Return the (x, y) coordinate for the center point of the cell that contains the specified text.  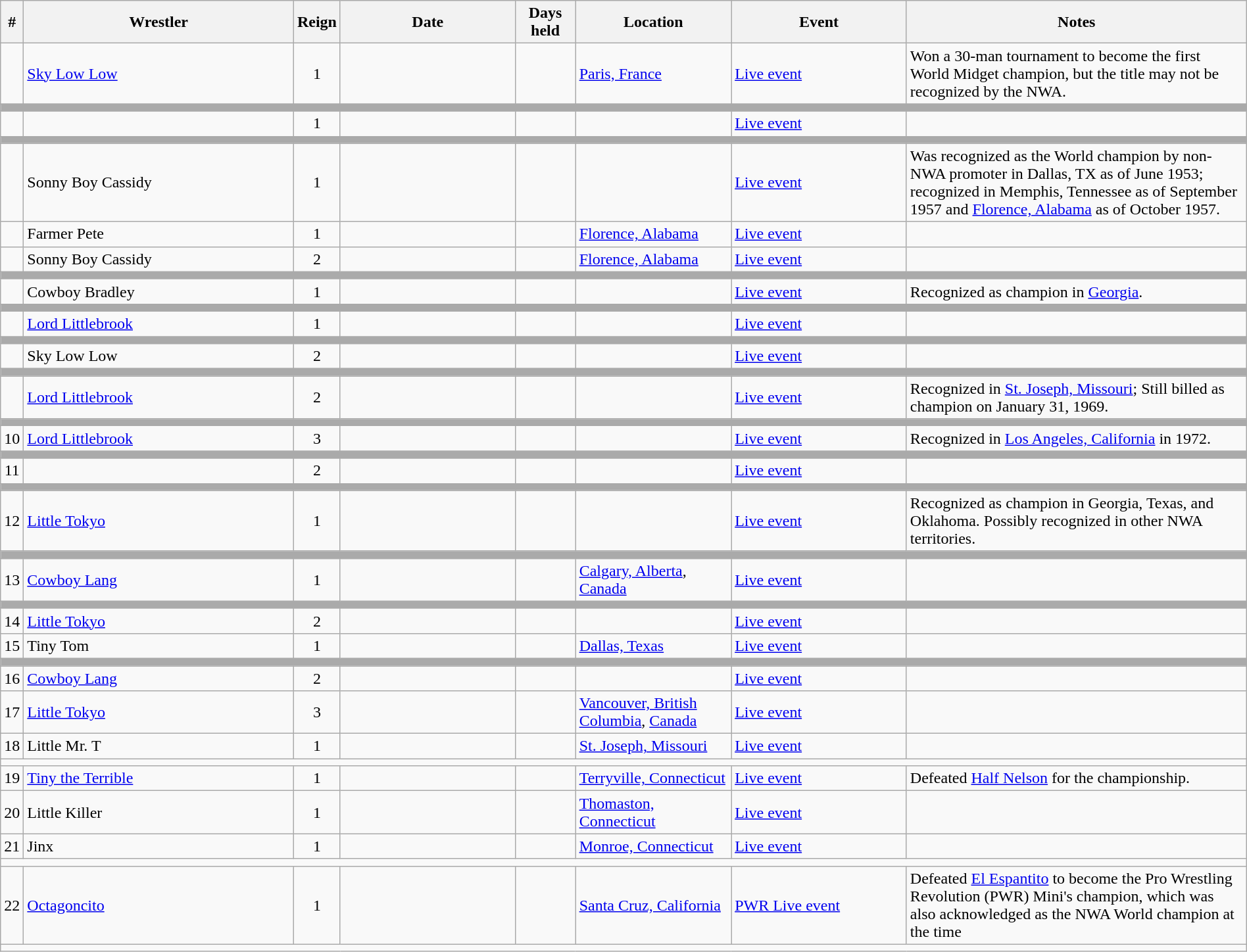
Terryville, Connecticut (654, 778)
16 (12, 678)
Date (428, 22)
PWR Live event (819, 905)
Calgary, Alberta, Canada (654, 580)
12 (12, 521)
14 (12, 621)
19 (12, 778)
Cowboy Bradley (159, 291)
18 (12, 746)
21 (12, 846)
Recognized as champion in Georgia. (1076, 291)
Location (654, 22)
Little Killer (159, 813)
Little Mr. T (159, 746)
11 (12, 471)
Notes (1076, 22)
Recognized in Los Angeles, California in 1972. (1076, 439)
Daysheld (545, 22)
Reign (317, 22)
Defeated Half Nelson for the championship. (1076, 778)
15 (12, 646)
17 (12, 713)
Jinx (159, 846)
Event (819, 22)
Paris, France (654, 74)
10 (12, 439)
13 (12, 580)
Wrestler (159, 22)
Won a 30-man tournament to become the first World Midget champion, but the title may not be recognized by the NWA. (1076, 74)
Tiny Tom (159, 646)
# (12, 22)
Recognized as champion in Georgia, Texas, and Oklahoma. Possibly recognized in other NWA territories. (1076, 521)
22 (12, 905)
Thomaston, Connecticut (654, 813)
Vancouver, British Columbia, Canada (654, 713)
Octagoncito (159, 905)
Dallas, Texas (654, 646)
Santa Cruz, California (654, 905)
St. Joseph, Missouri (654, 746)
20 (12, 813)
Tiny the Terrible (159, 778)
Monroe, Connecticut (654, 846)
Farmer Pete (159, 234)
Recognized in St. Joseph, Missouri; Still billed as champion on January 31, 1969. (1076, 397)
Defeated El Espantito to become the Pro Wrestling Revolution (PWR) Mini's champion, which was also acknowledged as the NWA World champion at the time (1076, 905)
